Pinpoint the cell where the given text exists, returning its [x, y] midpoint coordinate. 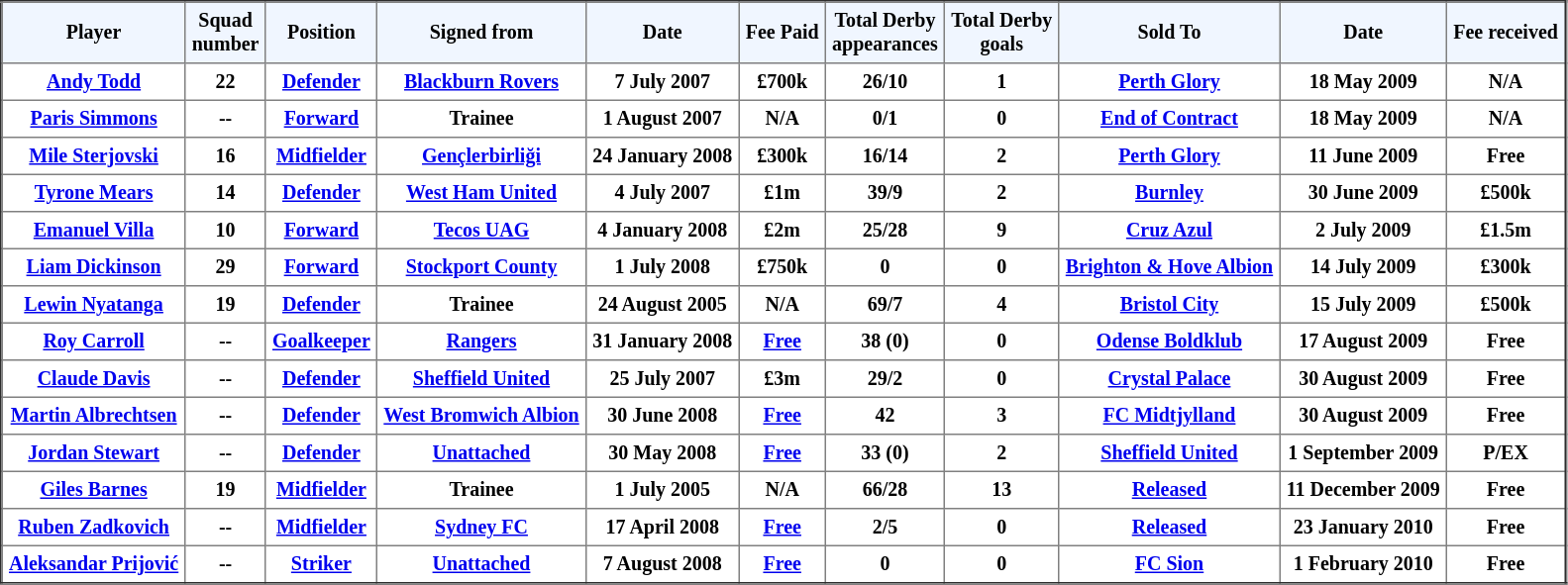
30 June 2008 [662, 416]
Martin Albrechtsen [93, 416]
Roy Carroll [93, 341]
Cruz Azul [1169, 231]
1 September 2009 [1363, 453]
End of Contract [1169, 119]
17 April 2008 [662, 528]
42 [885, 416]
Giles Barnes [93, 490]
10 [226, 231]
1 August 2007 [662, 119]
Fee received [1507, 33]
23 January 2010 [1363, 528]
1 [1002, 82]
£750k [783, 267]
FC Midtjylland [1169, 416]
Striker [321, 564]
Sold To [1169, 33]
Burnley [1169, 193]
Tyrone Mears [93, 193]
1 February 2010 [1363, 564]
£3m [783, 379]
Emanuel Villa [93, 231]
15 July 2009 [1363, 305]
24 January 2008 [662, 156]
FC Sion [1169, 564]
£2m [783, 231]
4 July 2007 [662, 193]
P/EX [1507, 453]
30 June 2009 [1363, 193]
Stockport County [481, 267]
25 July 2007 [662, 379]
2 July 2009 [1363, 231]
Position [321, 33]
69/7 [885, 305]
22 [226, 82]
Mile Sterjovski [93, 156]
25/28 [885, 231]
Lewin Nyatanga [93, 305]
£1m [783, 193]
11 June 2009 [1363, 156]
Paris Simmons [93, 119]
Aleksandar Prijović [93, 564]
West Bromwich Albion [481, 416]
Blackburn Rovers [481, 82]
13 [1002, 490]
0/1 [885, 119]
£1.5m [1507, 231]
29/2 [885, 379]
4 [1002, 305]
Signed from [481, 33]
33 (0) [885, 453]
Brighton & Hove Albion [1169, 267]
Liam Dickinson [93, 267]
66/28 [885, 490]
11 December 2009 [1363, 490]
Rangers [481, 341]
Fee Paid [783, 33]
14 July 2009 [1363, 267]
1 July 2005 [662, 490]
31 January 2008 [662, 341]
17 August 2009 [1363, 341]
Bristol City [1169, 305]
Squadnumber [226, 33]
9 [1002, 231]
Tecos UAG [481, 231]
2/5 [885, 528]
Crystal Palace [1169, 379]
Total Derby goals [1002, 33]
Sydney FC [481, 528]
Player [93, 33]
38 (0) [885, 341]
29 [226, 267]
30 May 2008 [662, 453]
Jordan Stewart [93, 453]
26/10 [885, 82]
7 July 2007 [662, 82]
3 [1002, 416]
Gençlerbirliği [481, 156]
Goalkeeper [321, 341]
4 January 2008 [662, 231]
24 August 2005 [662, 305]
West Ham United [481, 193]
Ruben Zadkovich [93, 528]
14 [226, 193]
£700k [783, 82]
Total Derbyappearances [885, 33]
39/9 [885, 193]
Odense Boldklub [1169, 341]
16/14 [885, 156]
Andy Todd [93, 82]
Claude Davis [93, 379]
7 August 2008 [662, 564]
16 [226, 156]
1 July 2008 [662, 267]
